For the text-containing cell, return its midpoint in [X, Y] coordinate format. 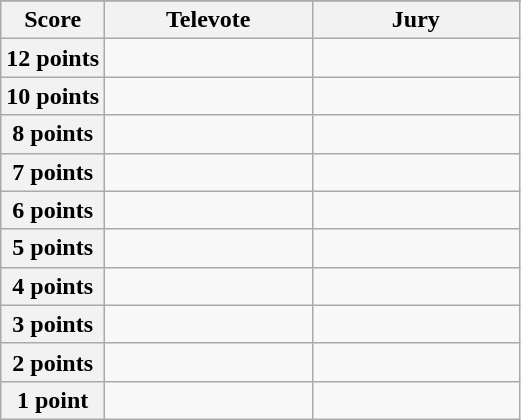
1 point [53, 400]
10 points [53, 96]
3 points [53, 324]
4 points [53, 286]
12 points [53, 58]
7 points [53, 172]
Televote [209, 20]
Jury [416, 20]
6 points [53, 210]
Score [53, 20]
8 points [53, 134]
5 points [53, 248]
2 points [53, 362]
